Extract the [x, y] coordinate from the center of the cell holding the provided text.  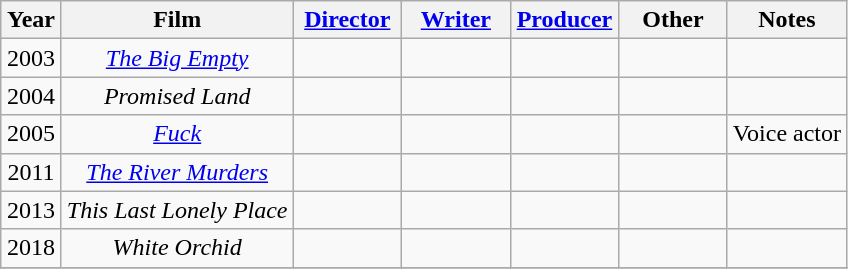
The Big Empty [177, 58]
Director [348, 20]
Voice actor [786, 134]
Notes [786, 20]
2005 [32, 134]
Producer [564, 20]
White Orchid [177, 248]
2018 [32, 248]
Other [674, 20]
2011 [32, 172]
Writer [456, 20]
2004 [32, 96]
This Last Lonely Place [177, 210]
Promised Land [177, 96]
Year [32, 20]
2003 [32, 58]
Film [177, 20]
Fuck [177, 134]
2013 [32, 210]
The River Murders [177, 172]
